For the text-containing cell, return its midpoint in [X, Y] coordinate format. 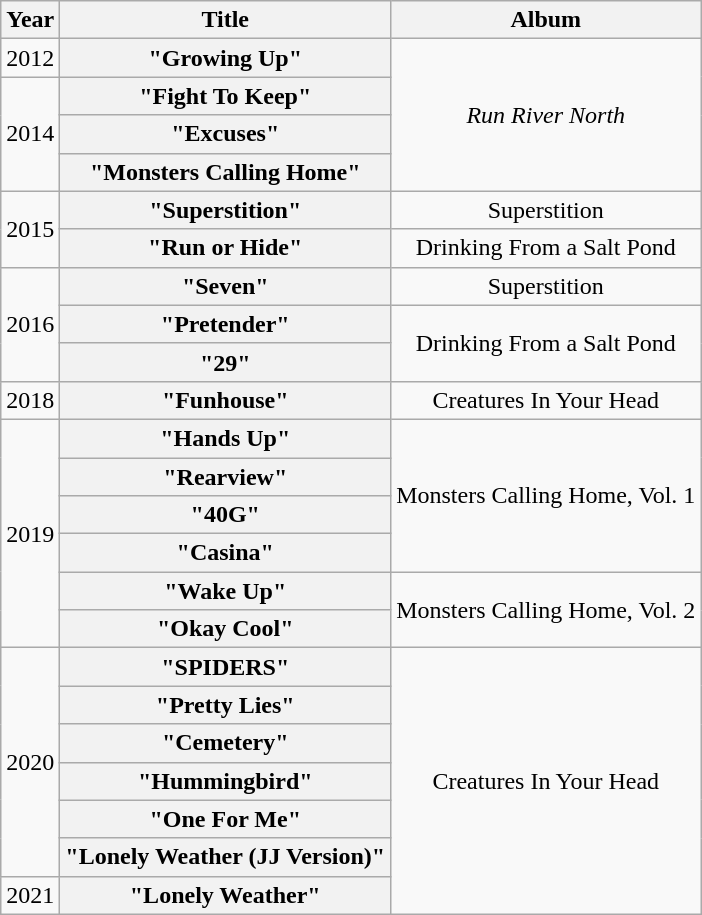
"Cemetery" [226, 743]
Run River North [546, 115]
"Superstition" [226, 210]
"SPIDERS" [226, 667]
"Hummingbird" [226, 781]
"29" [226, 362]
"Funhouse" [226, 400]
Album [546, 20]
2020 [30, 762]
"Casina" [226, 553]
"40G" [226, 515]
Monsters Calling Home, Vol. 1 [546, 495]
"Wake Up" [226, 591]
"Pretty Lies" [226, 705]
2014 [30, 134]
"Lonely Weather (JJ Version)" [226, 857]
"Fight To Keep" [226, 96]
"Rearview" [226, 477]
"Run or Hide" [226, 248]
Monsters Calling Home, Vol. 2 [546, 610]
2015 [30, 229]
"Okay Cool" [226, 629]
2019 [30, 533]
2018 [30, 400]
"Lonely Weather" [226, 895]
"Seven" [226, 286]
"Growing Up" [226, 58]
Year [30, 20]
"Excuses" [226, 134]
2016 [30, 324]
"One For Me" [226, 819]
"Pretender" [226, 324]
2012 [30, 58]
Title [226, 20]
"Monsters Calling Home" [226, 172]
2021 [30, 895]
"Hands Up" [226, 438]
